Pinpoint the cell where the given text exists, returning its (X, Y) midpoint coordinate. 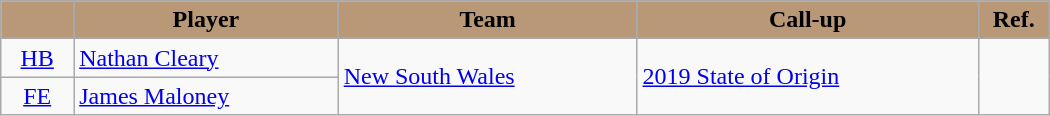
James Maloney (206, 96)
New South Wales (488, 77)
Team (488, 20)
2019 State of Origin (808, 77)
FE (38, 96)
Call-up (808, 20)
Nathan Cleary (206, 58)
Player (206, 20)
Ref. (1014, 20)
HB (38, 58)
